From the cell containing the given text, extract its center point as (x, y) coordinate. 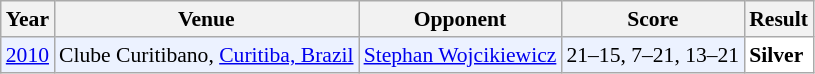
Venue (206, 19)
Silver (778, 55)
Result (778, 19)
Clube Curitibano, Curitiba, Brazil (206, 55)
Year (28, 19)
Stephan Wojcikiewicz (460, 55)
Score (652, 19)
21–15, 7–21, 13–21 (652, 55)
Opponent (460, 19)
2010 (28, 55)
